Output the (X, Y) coordinate of the center of the cell containing the given text.  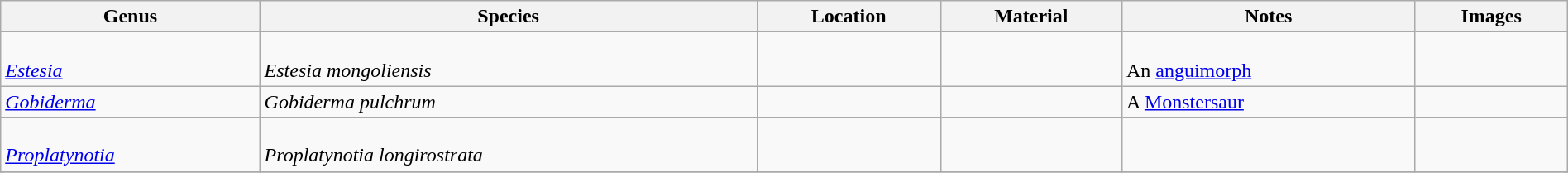
Gobiderma (131, 102)
Estesia (131, 60)
Genus (131, 17)
Location (849, 17)
A Monstersaur (1269, 102)
Gobiderma pulchrum (508, 102)
Images (1491, 17)
An anguimorph (1269, 60)
Notes (1269, 17)
Proplatynotia longirostrata (508, 144)
Proplatynotia (131, 144)
Species (508, 17)
Estesia mongoliensis (508, 60)
Material (1030, 17)
